Pinpoint the cell where the given text exists, returning its [x, y] midpoint coordinate. 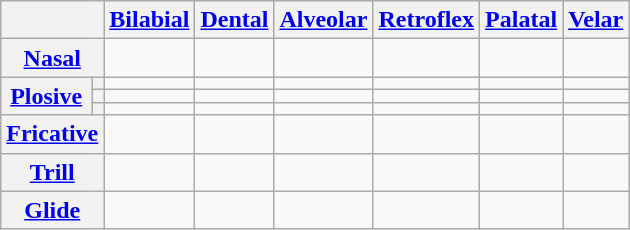
Trill [52, 172]
Fricative [52, 134]
Plosive [46, 96]
Bilabial [150, 20]
Velar [596, 20]
Palatal [522, 20]
Retroflex [426, 20]
Glide [52, 210]
Alveolar [324, 20]
Dental [234, 20]
Nasal [52, 58]
